Return (x, y) of the center of cell containing provided text 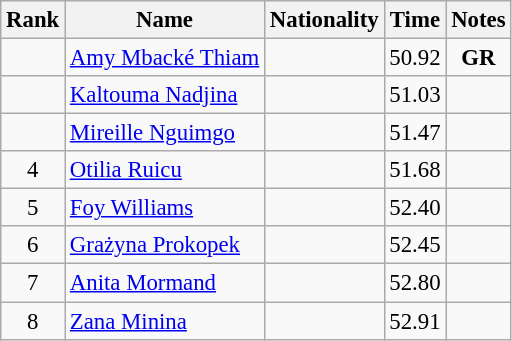
Foy Williams (165, 208)
50.92 (415, 58)
52.91 (415, 321)
51.68 (415, 170)
GR (478, 58)
8 (33, 321)
52.45 (415, 245)
52.80 (415, 283)
51.47 (415, 133)
Notes (478, 20)
Anita Mormand (165, 283)
Otilia Ruicu (165, 170)
7 (33, 283)
Amy Mbacké Thiam (165, 58)
4 (33, 170)
Mireille Nguimgo (165, 133)
52.40 (415, 208)
Time (415, 20)
Rank (33, 20)
Zana Minina (165, 321)
Nationality (324, 20)
6 (33, 245)
Name (165, 20)
51.03 (415, 95)
Grażyna Prokopek (165, 245)
Kaltouma Nadjina (165, 95)
5 (33, 208)
